From the cell containing the given text, extract its center point as [X, Y] coordinate. 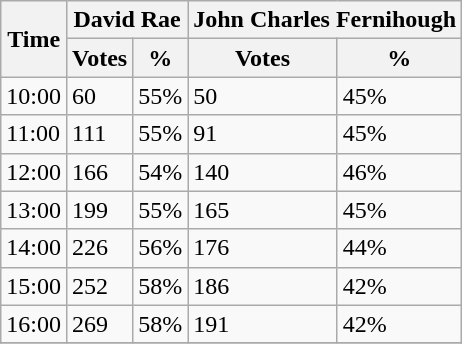
14:00 [34, 248]
11:00 [34, 134]
60 [99, 96]
10:00 [34, 96]
199 [99, 210]
12:00 [34, 172]
Time [34, 39]
91 [262, 134]
165 [262, 210]
John Charles Fernihough [325, 20]
44% [399, 248]
166 [99, 172]
191 [262, 324]
226 [99, 248]
252 [99, 286]
269 [99, 324]
56% [160, 248]
176 [262, 248]
David Rae [126, 20]
186 [262, 286]
111 [99, 134]
46% [399, 172]
54% [160, 172]
15:00 [34, 286]
50 [262, 96]
16:00 [34, 324]
140 [262, 172]
13:00 [34, 210]
